Extract the [X, Y] coordinate from the center of the cell holding the provided text.  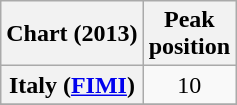
Italy (FIMI) [72, 85]
Chart (2013) [72, 34]
10 [189, 85]
Peakposition [189, 34]
